Determine the (x, y) coordinate at the center of the cell enclosing the given text.  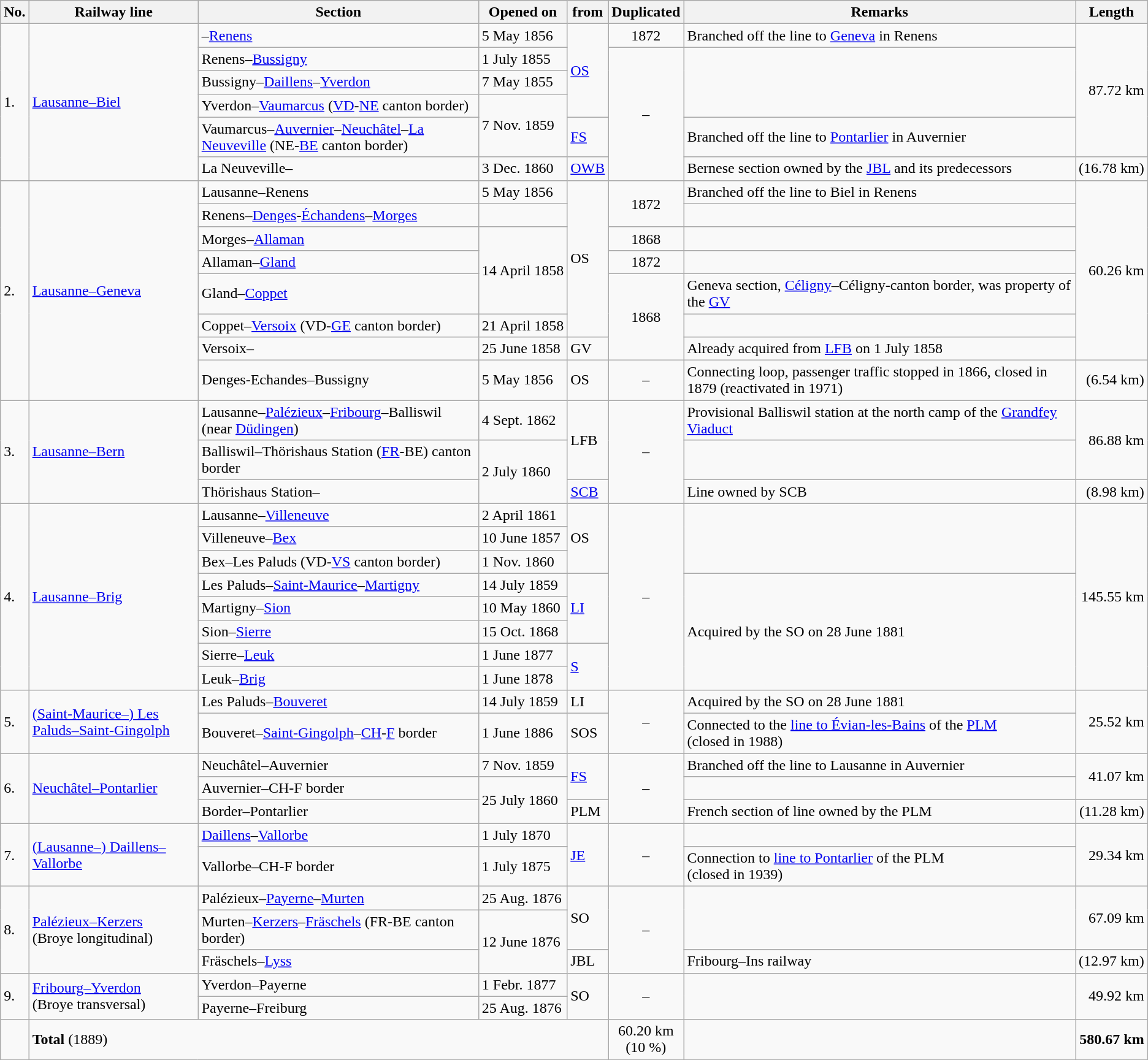
580.67 km (1112, 1040)
French section of line owned by the PLM (879, 812)
1 June 1886 (522, 733)
Connecting loop, passenger traffic stopped in 1866, closed in 1879 (reactivated in 1971) (879, 380)
Provisional Balliswil station at the north camp of the Grandfey Viaduct (879, 421)
Branched off the line to Biel in Renens (879, 192)
67.09 km (1112, 918)
Fräschels–Lyss (339, 961)
OWB (587, 169)
(Saint-Maurice–) Les Paluds–Saint-Gingolph (113, 721)
Fribourg–Ins railway (879, 961)
(12.97 km) (1112, 961)
Already acquired from LFB on 1 July 1858 (879, 349)
Geneva section, Céligny–Céligny-canton border, was property of the GV (879, 293)
86.88 km (1112, 440)
Allaman–Gland (339, 262)
Bouveret–Saint-Gingolph–CH-F border (339, 733)
25.52 km (1112, 721)
Bussigny–Daillens–Yverdon (339, 82)
(11.28 km) (1112, 812)
Neuchâtel–Auvernier (339, 764)
Denges-Echandes–Bussigny (339, 380)
Villeneuve–Bex (339, 538)
SOS (587, 733)
Leuk–Brig (339, 678)
6. (15, 788)
Vallorbe–CH-F border (339, 867)
from (587, 12)
(Lausanne–) Daillens–Vallorbe (113, 855)
Railway line (113, 12)
Bex–Les Paluds (VD-VS canton border) (339, 562)
Auvernier–CH-F border (339, 788)
Morges–Allaman (339, 238)
Duplicated (646, 12)
Yverdon–Vaumarcus (VD-NE canton border) (339, 105)
Lausanne–Villeneuve (339, 515)
Palézieux–Payerne–Murten (339, 898)
1 July 1875 (522, 867)
2 April 1861 (522, 515)
JBL (587, 961)
1 July 1870 (522, 835)
Opened on (522, 12)
Section (339, 12)
Palézieux–Kerzers(Broye longitudinal) (113, 929)
(16.78 km) (1112, 169)
(6.54 km) (1112, 380)
PLM (587, 812)
7 May 1855 (522, 82)
Border–Pontarlier (339, 812)
Lausanne–Brig (113, 597)
Line owned by SCB (879, 492)
Neuchâtel–Pontarlier (113, 788)
60.26 km (1112, 270)
GV (587, 349)
Branched off the line to Lausanne in Auvernier (879, 764)
1 July 1855 (522, 59)
3. (15, 452)
15 Oct. 1868 (522, 631)
10 May 1860 (522, 608)
87.72 km (1112, 91)
Lausanne–Biel (113, 102)
4 Sept. 1862 (522, 421)
(8.98 km) (1112, 492)
14 April 1858 (522, 270)
Thörishaus Station– (339, 492)
Total (1889) (319, 1040)
–Renens (339, 36)
Yverdon–Payerne (339, 985)
Branched off the line to Pontarlier in Auvernier (879, 137)
Balliswil–Thörishaus Station (FR-BE) canton border (339, 460)
1 Febr. 1877 (522, 985)
Murten–Kerzers–Fräschels (FR-BE canton border) (339, 929)
12 June 1876 (522, 942)
Renens–Bussigny (339, 59)
1. (15, 102)
Lausanne–Renens (339, 192)
Payerne–Freiburg (339, 1008)
No. (15, 12)
49.92 km (1112, 996)
JE (587, 855)
Daillens–Vallorbe (339, 835)
2. (15, 290)
LFB (587, 440)
Versoix– (339, 349)
Les Paluds–Saint-Maurice–Martigny (339, 585)
3 Dec. 1860 (522, 169)
Remarks (879, 12)
5. (15, 721)
Fribourg–Yverdon(Broye transversal) (113, 996)
29.34 km (1112, 855)
8. (15, 929)
9. (15, 996)
25 June 1858 (522, 349)
2 July 1860 (522, 472)
10 June 1857 (522, 538)
Branched off the line to Geneva in Renens (879, 36)
Coppet–Versoix (VD-GE canton border) (339, 326)
Martigny–Sion (339, 608)
S (587, 666)
Lausanne–Palézieux–Fribourg–Balliswil (near Düdingen) (339, 421)
4. (15, 597)
Sierre–Leuk (339, 655)
SCB (587, 492)
Lausanne–Geneva (113, 290)
Gland–Coppet (339, 293)
Sion–Sierre (339, 631)
7. (15, 855)
25 July 1860 (522, 800)
Renens–Denges-Échandens–Morges (339, 215)
41.07 km (1112, 776)
Connection to line to Pontarlier of the PLM(closed in 1939) (879, 867)
Les Paluds–Bouveret (339, 701)
Vaumarcus–Auvernier–Neuchâtel–La Neuveville (NE-BE canton border) (339, 137)
1 June 1878 (522, 678)
Bernese section owned by the JBL and its predecessors (879, 169)
145.55 km (1112, 597)
Connected to the line to Évian-les-Bains of the PLM(closed in 1988) (879, 733)
Length (1112, 12)
Lausanne–Bern (113, 452)
21 April 1858 (522, 326)
1 Nov. 1860 (522, 562)
1 June 1877 (522, 655)
La Neuveville– (339, 169)
60.20 km(10 %) (646, 1040)
